Search for the cell housing the specified text and yield its (X, Y) center coordinate. 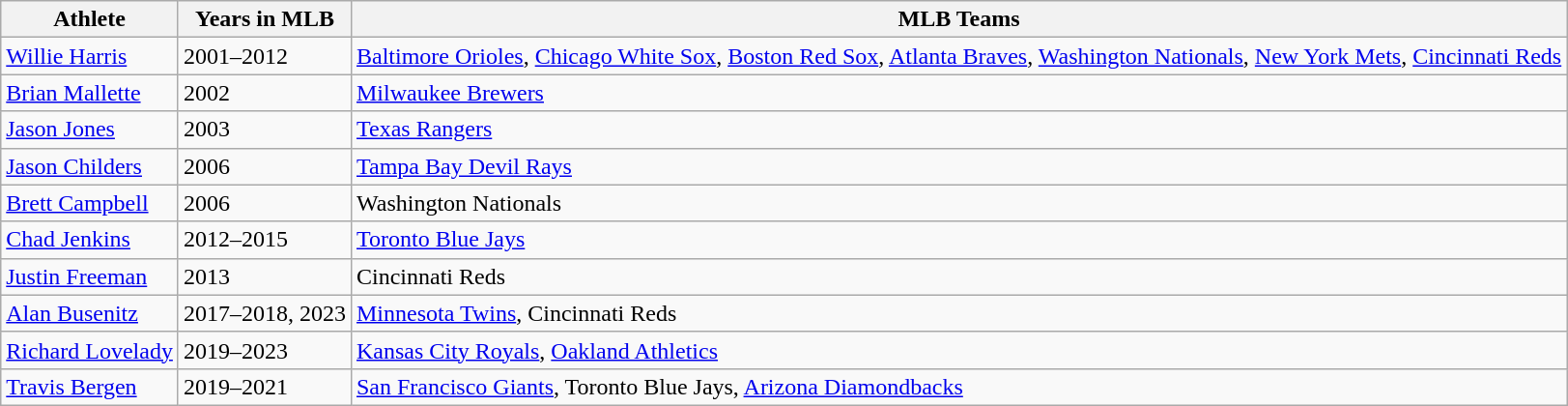
Milwaukee Brewers (958, 93)
Minnesota Twins, Cincinnati Reds (958, 313)
Travis Bergen (90, 387)
2001–2012 (265, 56)
Jason Jones (90, 130)
Tampa Bay Devil Rays (958, 166)
Brian Mallette (90, 93)
2017–2018, 2023 (265, 313)
2012–2015 (265, 240)
Washington Nationals (958, 203)
Athlete (90, 19)
Jason Childers (90, 166)
Cincinnati Reds (958, 276)
Richard Lovelady (90, 350)
Texas Rangers (958, 130)
MLB Teams (958, 19)
Brett Campbell (90, 203)
2003 (265, 130)
Willie Harris (90, 56)
2002 (265, 93)
San Francisco Giants, Toronto Blue Jays, Arizona Diamondbacks (958, 387)
2013 (265, 276)
Justin Freeman (90, 276)
Years in MLB (265, 19)
2019–2021 (265, 387)
2019–2023 (265, 350)
Baltimore Orioles, Chicago White Sox, Boston Red Sox, Atlanta Braves, Washington Nationals, New York Mets, Cincinnati Reds (958, 56)
Chad Jenkins (90, 240)
Kansas City Royals, Oakland Athletics (958, 350)
Toronto Blue Jays (958, 240)
Alan Busenitz (90, 313)
